Detect which cell encompasses the target text, then output its (X, Y) center coordinate. 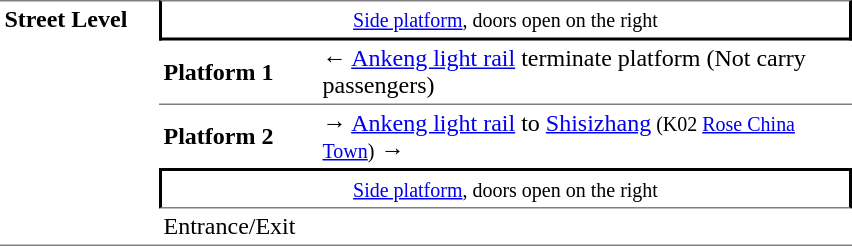
Platform 1 (238, 72)
Street Level (80, 123)
Platform 2 (238, 136)
Entrance/Exit (506, 227)
← Ankeng light rail terminate platform (Not carry passengers) (585, 72)
→ Ankeng light rail to Shisizhang (K02 Rose China Town) → (585, 136)
